Determine the (X, Y) coordinate at the center of the cell enclosing the given text.  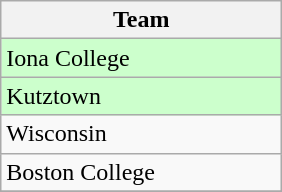
Iona College (142, 58)
Wisconsin (142, 134)
Team (142, 20)
Boston College (142, 172)
Kutztown (142, 96)
